Extract the (x, y) coordinate from the center of the cell holding the provided text.  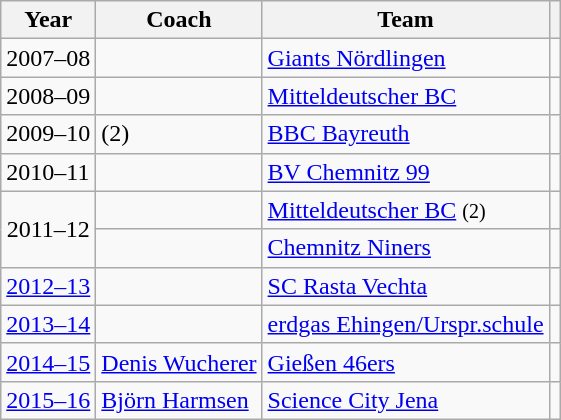
2009–10 (48, 134)
2013–14 (48, 324)
Gießen 46ers (406, 362)
BV Chemnitz 99 (406, 172)
Mitteldeutscher BC (406, 96)
Giants Nördlingen (406, 58)
2015–16 (48, 400)
2010–11 (48, 172)
Chemnitz Niners (406, 248)
2014–15 (48, 362)
Mitteldeutscher BC (2) (406, 210)
(2) (179, 134)
2012–13 (48, 286)
Science City Jena (406, 400)
Coach (179, 20)
2008–09 (48, 96)
Denis Wucherer (179, 362)
2007–08 (48, 58)
SC Rasta Vechta (406, 286)
erdgas Ehingen/Urspr.schule (406, 324)
Year (48, 20)
Team (406, 20)
2011–12 (48, 229)
Björn Harmsen (179, 400)
BBC Bayreuth (406, 134)
